Determine the (x, y) coordinate at the center of the cell enclosing the given text.  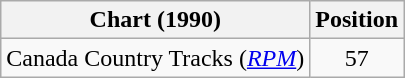
57 (357, 58)
Position (357, 20)
Canada Country Tracks (RPM) (156, 58)
Chart (1990) (156, 20)
